From the cell containing the given text, extract its center point as (x, y) coordinate. 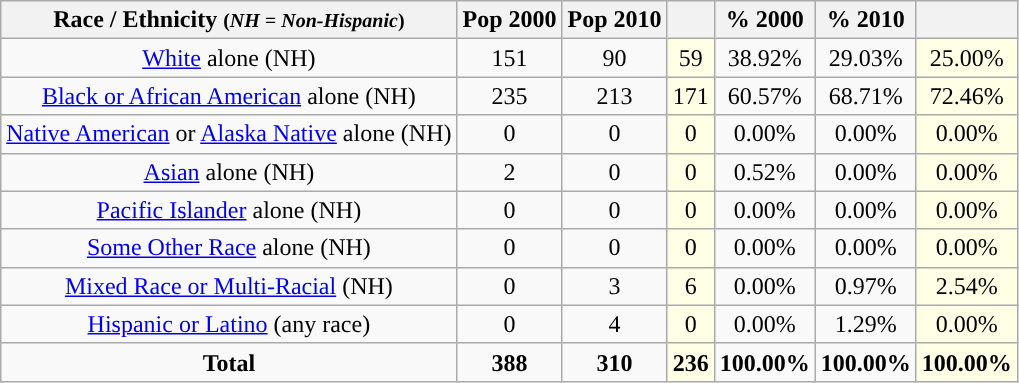
2 (510, 172)
Black or African American alone (NH) (229, 96)
310 (614, 362)
0.97% (866, 286)
2.54% (966, 286)
151 (510, 58)
388 (510, 362)
0.52% (764, 172)
236 (690, 362)
213 (614, 96)
Total (229, 362)
3 (614, 286)
60.57% (764, 96)
25.00% (966, 58)
Pacific Islander alone (NH) (229, 210)
% 2010 (866, 20)
White alone (NH) (229, 58)
59 (690, 58)
235 (510, 96)
Race / Ethnicity (NH = Non-Hispanic) (229, 20)
Some Other Race alone (NH) (229, 248)
Hispanic or Latino (any race) (229, 324)
72.46% (966, 96)
Native American or Alaska Native alone (NH) (229, 134)
Asian alone (NH) (229, 172)
6 (690, 286)
1.29% (866, 324)
Pop 2010 (614, 20)
4 (614, 324)
Pop 2000 (510, 20)
29.03% (866, 58)
90 (614, 58)
% 2000 (764, 20)
68.71% (866, 96)
171 (690, 96)
38.92% (764, 58)
Mixed Race or Multi-Racial (NH) (229, 286)
